Search for the cell housing the specified text and yield its [X, Y] center coordinate. 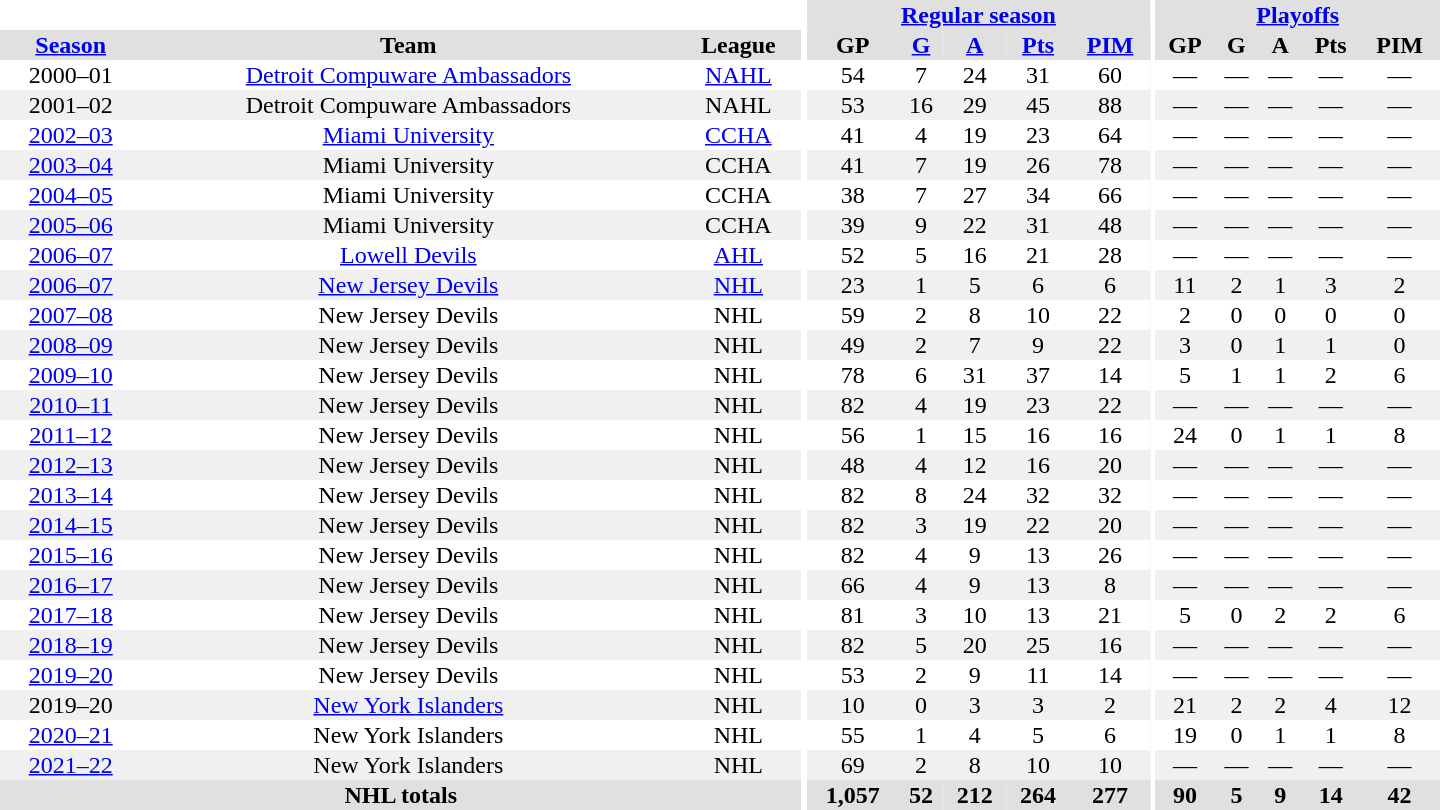
2001–02 [70, 105]
28 [1110, 255]
League [738, 45]
2005–06 [70, 225]
38 [852, 195]
42 [1400, 795]
55 [852, 735]
2021–22 [70, 765]
27 [974, 195]
2007–08 [70, 315]
56 [852, 435]
Lowell Devils [408, 255]
2000–01 [70, 75]
39 [852, 225]
2002–03 [70, 135]
264 [1038, 795]
Season [70, 45]
29 [974, 105]
Team [408, 45]
69 [852, 765]
2014–15 [70, 525]
81 [852, 615]
88 [1110, 105]
2009–10 [70, 375]
2020–21 [70, 735]
Playoffs [1298, 15]
2011–12 [70, 435]
2004–05 [70, 195]
59 [852, 315]
54 [852, 75]
25 [1038, 645]
2003–04 [70, 165]
37 [1038, 375]
277 [1110, 795]
2010–11 [70, 405]
2018–19 [70, 645]
2012–13 [70, 465]
212 [974, 795]
2008–09 [70, 345]
45 [1038, 105]
Regular season [978, 15]
15 [974, 435]
49 [852, 345]
2015–16 [70, 555]
1,057 [852, 795]
2017–18 [70, 615]
34 [1038, 195]
AHL [738, 255]
2013–14 [70, 495]
60 [1110, 75]
NHL totals [401, 795]
90 [1184, 795]
2016–17 [70, 585]
64 [1110, 135]
